Output the [x, y] coordinate of the center of the cell containing the given text.  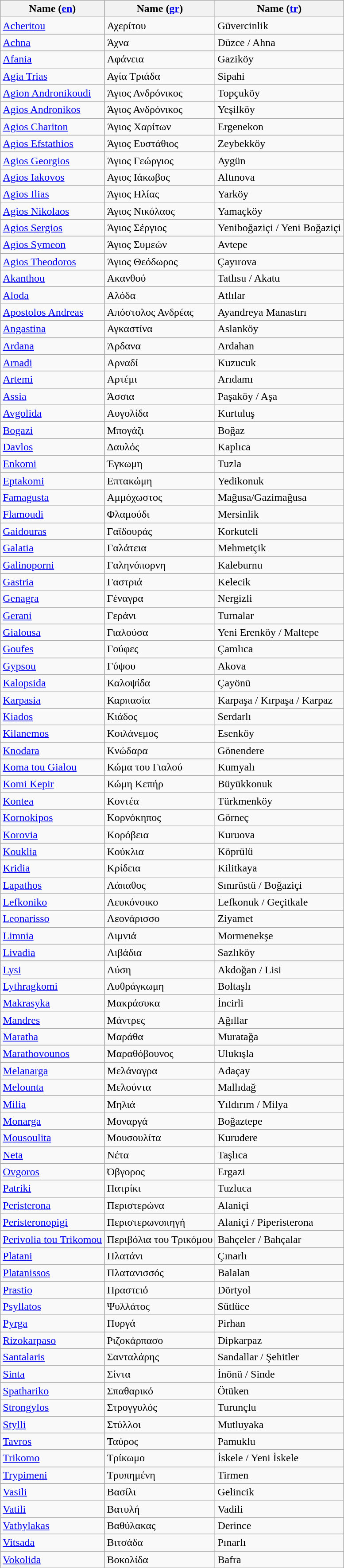
Korkuteli [279, 531]
Assia [52, 396]
Δαυλός [160, 447]
Köprülü [279, 852]
Perivolia tou Trikomou [52, 1239]
Αυγολίδα [160, 413]
Βατυλή [160, 1509]
Akdoğan / Lisi [279, 969]
Nergizli [279, 599]
Vadili [279, 1509]
Άγιος Ηλίας [160, 194]
Τρυπημένη [160, 1475]
Kumyalı [279, 767]
Monarga [52, 1121]
Name (en) [52, 9]
Strongylos [52, 1408]
Πλατανισσός [160, 1273]
Lysi [52, 969]
Απόστολος Ανδρέας [160, 312]
Gönendere [279, 751]
Pınarlı [279, 1542]
Γαστριά [160, 582]
Karpasia [52, 700]
Pyrga [52, 1324]
Bafra [279, 1559]
Kornokipos [52, 818]
Kelecik [279, 582]
Tavros [52, 1441]
Άγιος Νικόλαος [160, 211]
Agion Andronikoudi [52, 93]
Επτακώμη [160, 480]
Στρογγυλός [160, 1408]
Akova [279, 666]
Peristeronopigi [52, 1222]
Türkmenköy [279, 801]
Kiados [52, 716]
Ötüken [279, 1391]
Βιτσάδα [160, 1542]
Sütlüce [279, 1307]
Agios Georgios [52, 160]
Balalan [279, 1273]
Agios Nikolaos [52, 211]
Μαραθόβουνος [160, 1054]
Πυργά [160, 1324]
Περιβόλια του Τρικόμου [160, 1239]
Ardana [52, 346]
Σπαθαρικό [160, 1391]
Melounta [52, 1088]
Kontea [52, 801]
Neta [52, 1155]
Melanarga [52, 1071]
Κώμη Κεπήρ [160, 784]
İnönü / Sinde [279, 1374]
Kuruova [279, 835]
Ziyamet [279, 919]
Kurtuluş [279, 413]
Μoναργά [160, 1121]
Muratağa [279, 1037]
Afania [52, 59]
Αλόδα [160, 295]
Görneç [279, 818]
Άχνα [160, 43]
Peristerona [52, 1205]
Mallıdağ [279, 1088]
Kuzucuk [279, 363]
Ergenekon [279, 127]
Καλοψίδα [160, 683]
Trypimeni [52, 1475]
Agios Sergios [52, 228]
Stylli [52, 1425]
Άγιος Θεόδωρος [160, 262]
Κοιλάνεμος [160, 733]
Σανταλάρης [160, 1357]
Mandres [52, 1020]
Platani [52, 1256]
Lefkoniko [52, 902]
Στύλλοι [160, 1425]
Μπογάζι [160, 430]
Μελάναγρα [160, 1071]
Vitsada [52, 1542]
Μαράθα [160, 1037]
Σίντα [160, 1374]
Gastria [52, 582]
Turnalar [279, 616]
Name (gr) [160, 9]
Όβγορος [160, 1172]
Κορόβεια [160, 835]
Vasili [52, 1492]
Spathariko [52, 1391]
Altınova [279, 177]
Γέναγρα [160, 599]
Yedikonuk [279, 480]
Αφάνεια [160, 59]
Λύση [160, 969]
Ardahan [279, 346]
Περιστερώνα [160, 1205]
Lefkonuk / Geçitkale [279, 902]
Pirhan [279, 1324]
Μουσουλίτα [160, 1138]
Flamoudi [52, 515]
Mousoulita [52, 1138]
Sandallar / Şehitler [279, 1357]
Genagra [52, 599]
Αγκαστίνα [160, 329]
Πραστειό [160, 1290]
Serdarlı [279, 716]
Karpaşa / Kırpaşa / Karpaz [279, 700]
Tirmen [279, 1475]
Maratha [52, 1037]
Goufes [52, 649]
Apostolos Andreas [52, 312]
Zeybekköy [279, 143]
Vathylakas [52, 1525]
Trikomo [52, 1458]
Βασίλι [160, 1492]
Arnadi [52, 363]
Kaplıca [279, 447]
Lythragkomi [52, 986]
Limnia [52, 936]
Milia [52, 1104]
Ayandreya Manastırı [279, 312]
Άρδανα [160, 346]
Νέτα [160, 1155]
Αχερίτου [160, 26]
Πατρίκι [160, 1189]
Kilanemos [52, 733]
Leonarisso [52, 919]
Ριζοκάρπασο [160, 1340]
Enkomi [52, 464]
Tuzluca [279, 1189]
Aloda [52, 295]
Bahçeler / Bahçalar [279, 1239]
Μελούντα [160, 1088]
Sipahi [279, 76]
Λιβάδια [160, 952]
Aslanköy [279, 329]
Αγιος Ιάκωβος [160, 177]
Boltaşlı [279, 986]
Aygün [279, 160]
Άσσια [160, 396]
Topçuköy [279, 93]
Καρπασία [160, 700]
Kridia [52, 868]
Sınırüstü / Boğaziçi [279, 885]
Kurudere [279, 1138]
Patriki [52, 1189]
Koma tou Gialou [52, 767]
Bogazi [52, 430]
Ακανθού [160, 279]
Eptakomi [52, 480]
Αγία Τριάδα [160, 76]
Mağusa/Gazimağusa [279, 498]
Galatia [52, 548]
İskele / Yeni İskele [279, 1458]
Έγκωμη [160, 464]
Mersinlik [279, 515]
Λευκόνοικο [160, 902]
Knodara [52, 751]
Βοκολίδα [160, 1559]
Rizokarpaso [52, 1340]
Αμμόχωστος [160, 498]
Κοντέα [160, 801]
Gialousa [52, 632]
Λυθράγκωμη [160, 986]
Dörtyol [279, 1290]
Κούκλια [160, 852]
Κνώδαρα [160, 751]
Artemi [52, 379]
Tatlısu / Akatu [279, 279]
Λεονάρισσο [160, 919]
Prastio [52, 1290]
Αρναδί [160, 363]
Agios Ilias [52, 194]
Yeniboğaziçi / Yeni Boğaziçi [279, 228]
Akanthou [52, 279]
Agios Theodoros [52, 262]
Γαλάτεια [160, 548]
Kilitkaya [279, 868]
Yeni Erenköy / Maltepe [279, 632]
Βαθύλακας [160, 1525]
Çınarlı [279, 1256]
Μάντρες [160, 1020]
Turunçlu [279, 1408]
Γούφες [160, 649]
Άγιος Συμεών [160, 245]
Achna [52, 43]
Angastina [52, 329]
Marathovounos [52, 1054]
Psyllatos [52, 1307]
Κρίδεια [160, 868]
Livadia [52, 952]
Name (tr) [279, 9]
Sazlıköy [279, 952]
Yamaçköy [279, 211]
Γαϊδουράς [160, 531]
Gerani [52, 616]
Avgolida [52, 413]
Περιστερωνοπηγή [160, 1222]
Kaleburnu [279, 565]
Acheritou [52, 26]
Μακράσυκα [160, 1003]
Άγιος Σέργιος [160, 228]
Yeşilköy [279, 110]
Μηλιά [160, 1104]
Platanissos [52, 1273]
Άγιος Χαρίτων [160, 127]
Άγιος Ευστάθιος [160, 143]
Agia Trias [52, 76]
Alaniçi / Piperisterona [279, 1222]
Lapathos [52, 885]
Çamlıca [279, 649]
Korovia [52, 835]
Düzce / Ahna [279, 43]
Gaziköy [279, 59]
Agios Efstathios [52, 143]
Esenköy [279, 733]
Κώμα του Γιαλού [160, 767]
Γαληνόπορνη [160, 565]
Ağıllar [279, 1020]
Adaçay [279, 1071]
Derince [279, 1525]
Famagusta [52, 498]
Atlılar [279, 295]
Çayönü [279, 683]
Kouklia [52, 852]
Gaidouras [52, 531]
Agios Andronikos [52, 110]
İncirli [279, 1003]
Pamuklu [279, 1441]
Ταύρος [160, 1441]
Çayırova [279, 262]
Alaniçi [279, 1205]
Αρτέμι [160, 379]
Komi Kepir [52, 784]
Boğaztepe [279, 1121]
Mutluyaka [279, 1425]
Vokolida [52, 1559]
Ergazi [279, 1172]
Gypsou [52, 666]
Boğaz [279, 430]
Yarköy [279, 194]
Φλαμούδι [160, 515]
Arıdamı [279, 379]
Άγιος Γεώργιος [160, 160]
Ovgoros [52, 1172]
Agios Symeon [52, 245]
Tuzla [279, 464]
Mormenekşe [279, 936]
Güvercinlik [279, 26]
Γεράνι [160, 616]
Κορνόκηπος [160, 818]
Davlos [52, 447]
Agios Iakovos [52, 177]
Paşaköy / Aşa [279, 396]
Gelincik [279, 1492]
Γιαλούσα [160, 632]
Dipkarpaz [279, 1340]
Τρίκωμο [160, 1458]
Avtepe [279, 245]
Κιάδος [160, 716]
Πλατάνι [160, 1256]
Ulukışla [279, 1054]
Santalaris [52, 1357]
Γύψου [160, 666]
Mehmetçik [279, 548]
Galinoporni [52, 565]
Λάπαθος [160, 885]
Yıldırım / Milya [279, 1104]
Ψυλλάτος [160, 1307]
Kalopsida [52, 683]
Vatili [52, 1509]
Büyükkonuk [279, 784]
Λιμνιά [160, 936]
Makrasyka [52, 1003]
Sinta [52, 1374]
Agios Chariton [52, 127]
Taşlıca [279, 1155]
